From the cell containing the given text, extract its center point as (X, Y) coordinate. 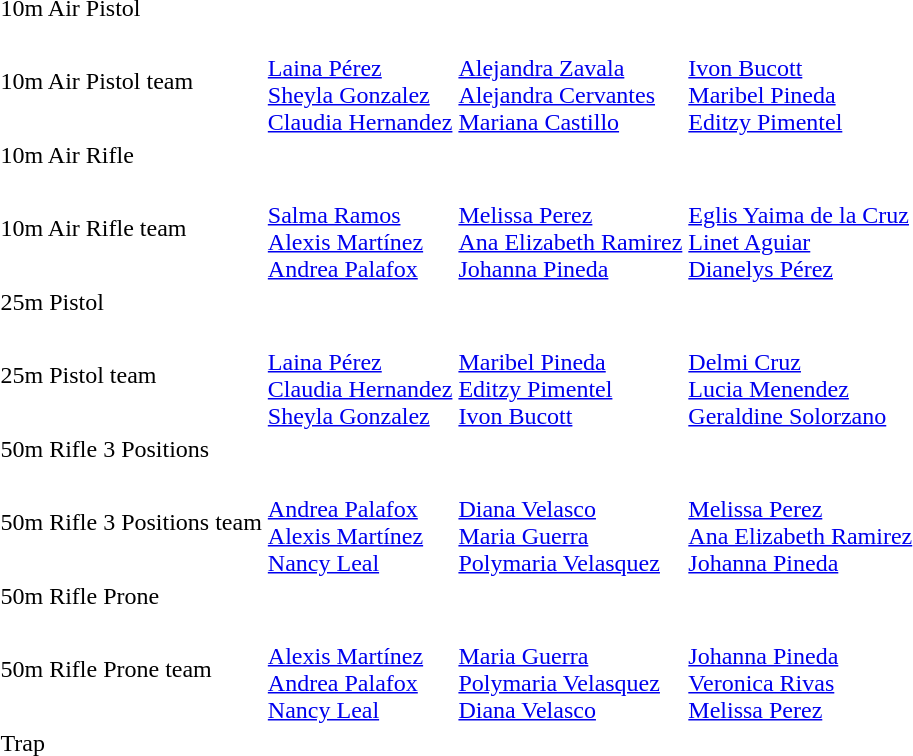
Alexis MartínezAndrea PalafoxNancy Leal (360, 670)
Melissa PerezAna Elizabeth RamirezJohanna Pineda (570, 228)
Andrea PalafoxAlexis MartínezNancy Leal (360, 522)
Diana VelascoMaria GuerraPolymaria Velasquez (570, 522)
Laina PérezClaudia HernandezSheyla Gonzalez (360, 376)
Salma RamosAlexis MartínezAndrea Palafox (360, 228)
Maria GuerraPolymaria VelasquezDiana Velasco (570, 670)
Laina PérezSheyla GonzalezClaudia Hernandez (360, 82)
Alejandra ZavalaAlejandra CervantesMariana Castillo (570, 82)
Maribel PinedaEditzy PimentelIvon Bucott (570, 376)
